Determine the (X, Y) coordinate at the center of the cell enclosing the given text.  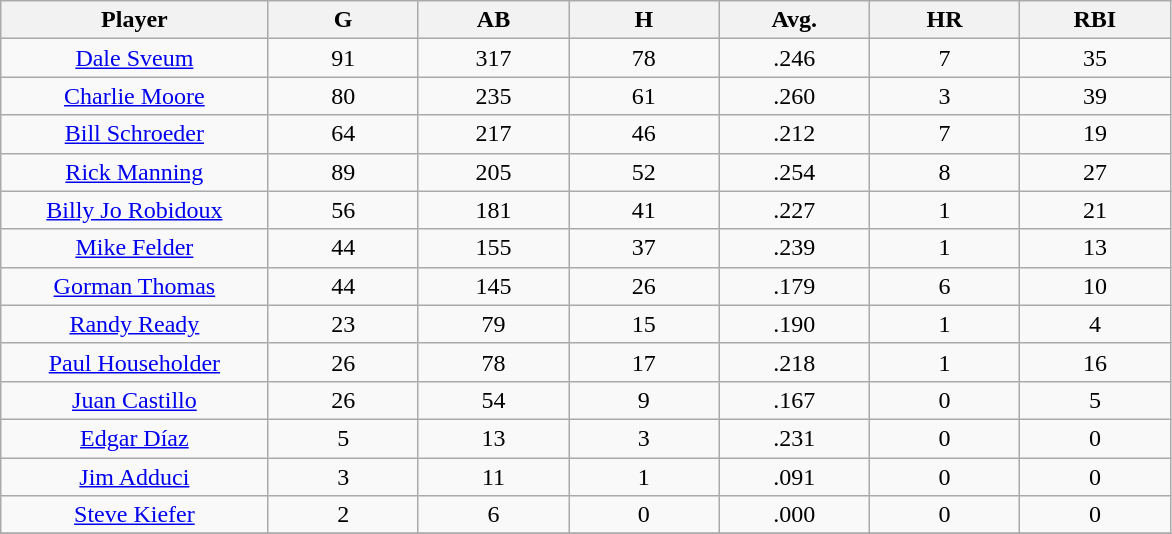
Edgar Díaz (134, 438)
181 (493, 210)
217 (493, 134)
Avg. (794, 20)
RBI (1095, 20)
.227 (794, 210)
Mike Felder (134, 248)
21 (1095, 210)
.091 (794, 477)
H (644, 20)
HR (944, 20)
54 (493, 400)
Juan Castillo (134, 400)
235 (493, 96)
11 (493, 477)
G (343, 20)
.167 (794, 400)
35 (1095, 58)
Charlie Moore (134, 96)
Player (134, 20)
15 (644, 324)
Dale Sveum (134, 58)
AB (493, 20)
Randy Ready (134, 324)
.179 (794, 286)
Jim Adduci (134, 477)
317 (493, 58)
10 (1095, 286)
61 (644, 96)
17 (644, 362)
8 (944, 172)
.218 (794, 362)
.239 (794, 248)
91 (343, 58)
64 (343, 134)
145 (493, 286)
Steve Kiefer (134, 515)
16 (1095, 362)
Gorman Thomas (134, 286)
9 (644, 400)
41 (644, 210)
155 (493, 248)
80 (343, 96)
37 (644, 248)
46 (644, 134)
Rick Manning (134, 172)
205 (493, 172)
.000 (794, 515)
.190 (794, 324)
.260 (794, 96)
89 (343, 172)
23 (343, 324)
4 (1095, 324)
19 (1095, 134)
52 (644, 172)
Bill Schroeder (134, 134)
79 (493, 324)
56 (343, 210)
39 (1095, 96)
.231 (794, 438)
2 (343, 515)
.212 (794, 134)
.254 (794, 172)
27 (1095, 172)
.246 (794, 58)
Billy Jo Robidoux (134, 210)
Paul Householder (134, 362)
